Output the (x, y) coordinate of the center of the cell containing the given text.  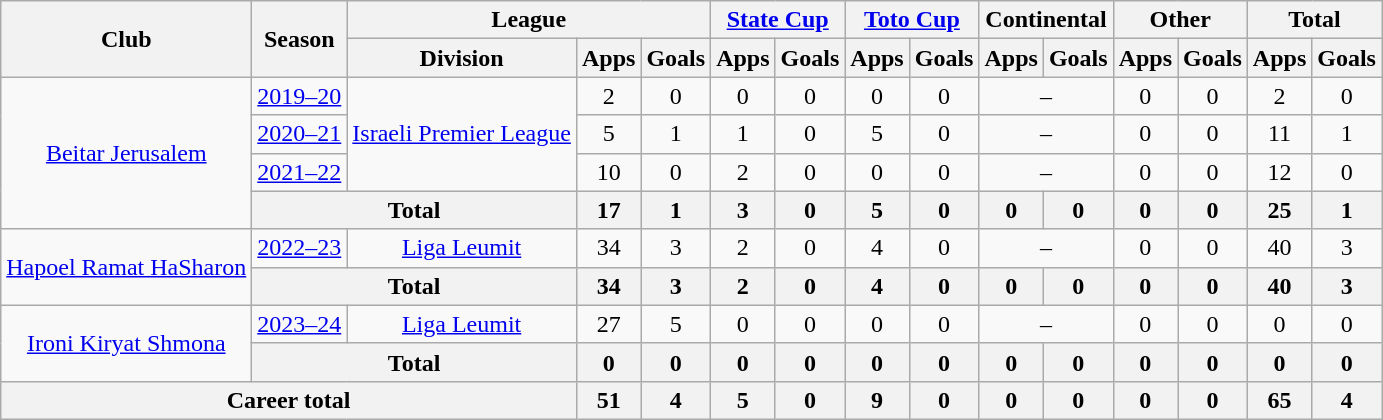
Ironi Kiryat Shmona (126, 343)
65 (1279, 400)
11 (1279, 134)
Israeli Premier League (462, 134)
2020–21 (300, 134)
Beitar Jerusalem (126, 153)
Other (1180, 20)
Hapoel Ramat HaSharon (126, 267)
12 (1279, 172)
Division (462, 58)
Continental (1046, 20)
Season (300, 39)
Toto Cup (912, 20)
10 (608, 172)
Career total (289, 400)
2019–20 (300, 96)
17 (608, 210)
State Cup (778, 20)
25 (1279, 210)
2023–24 (300, 324)
27 (608, 324)
51 (608, 400)
9 (877, 400)
2021–22 (300, 172)
League (529, 20)
2022–23 (300, 248)
Club (126, 39)
